Identify which cell holds the provided text, then report its [X, Y] central coordinate. 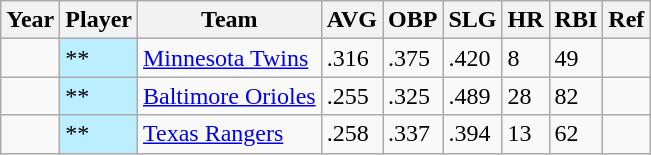
.337 [412, 134]
Team [229, 20]
OBP [412, 20]
Minnesota Twins [229, 58]
.255 [352, 96]
Year [30, 20]
.325 [412, 96]
Ref [626, 20]
AVG [352, 20]
.394 [472, 134]
.489 [472, 96]
RBI [576, 20]
.258 [352, 134]
.316 [352, 58]
13 [526, 134]
Player [99, 20]
8 [526, 58]
HR [526, 20]
49 [576, 58]
.375 [412, 58]
SLG [472, 20]
28 [526, 96]
82 [576, 96]
Baltimore Orioles [229, 96]
.420 [472, 58]
Texas Rangers [229, 134]
62 [576, 134]
